Output the [X, Y] coordinate of the center of the cell containing the given text.  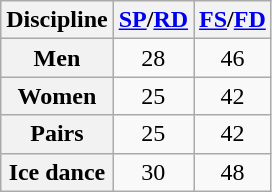
30 [153, 172]
48 [233, 172]
46 [233, 58]
28 [153, 58]
Women [57, 96]
FS/FD [233, 20]
Discipline [57, 20]
SP/RD [153, 20]
Ice dance [57, 172]
Pairs [57, 134]
Men [57, 58]
